Pinpoint the cell where the given text exists, returning its [x, y] midpoint coordinate. 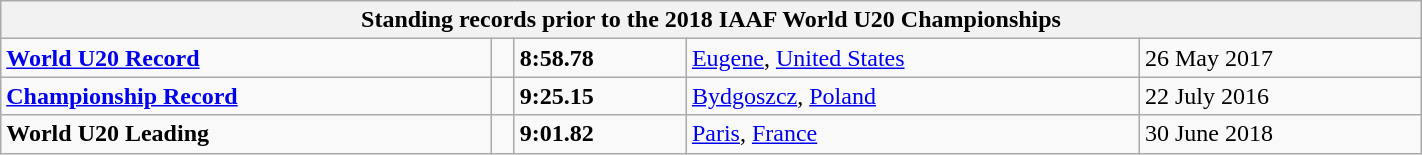
9:01.82 [600, 134]
Paris, France [912, 134]
26 May 2017 [1280, 58]
Bydgoszcz, Poland [912, 96]
30 June 2018 [1280, 134]
Eugene, United States [912, 58]
Championship Record [246, 96]
World U20 Leading [246, 134]
Standing records prior to the 2018 IAAF World U20 Championships [711, 20]
22 July 2016 [1280, 96]
8:58.78 [600, 58]
9:25.15 [600, 96]
World U20 Record [246, 58]
